Output the (X, Y) coordinate of the center of the cell containing the given text.  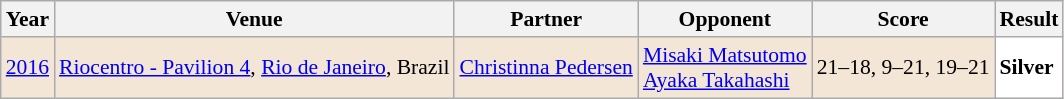
Riocentro - Pavilion 4, Rio de Janeiro, Brazil (254, 68)
Silver (1030, 68)
Misaki Matsutomo Ayaka Takahashi (725, 68)
Partner (546, 19)
2016 (28, 68)
Year (28, 19)
Score (904, 19)
Result (1030, 19)
21–18, 9–21, 19–21 (904, 68)
Christinna Pedersen (546, 68)
Opponent (725, 19)
Venue (254, 19)
